Return (X, Y) of the center of cell containing provided text 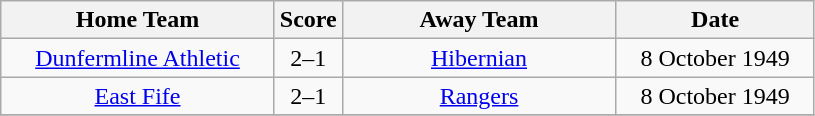
Rangers (479, 96)
Home Team (138, 20)
Hibernian (479, 58)
East Fife (138, 96)
Date (716, 20)
Away Team (479, 20)
Dunfermline Athletic (138, 58)
Score (308, 20)
